Detect which cell encompasses the target text, then output its (X, Y) center coordinate. 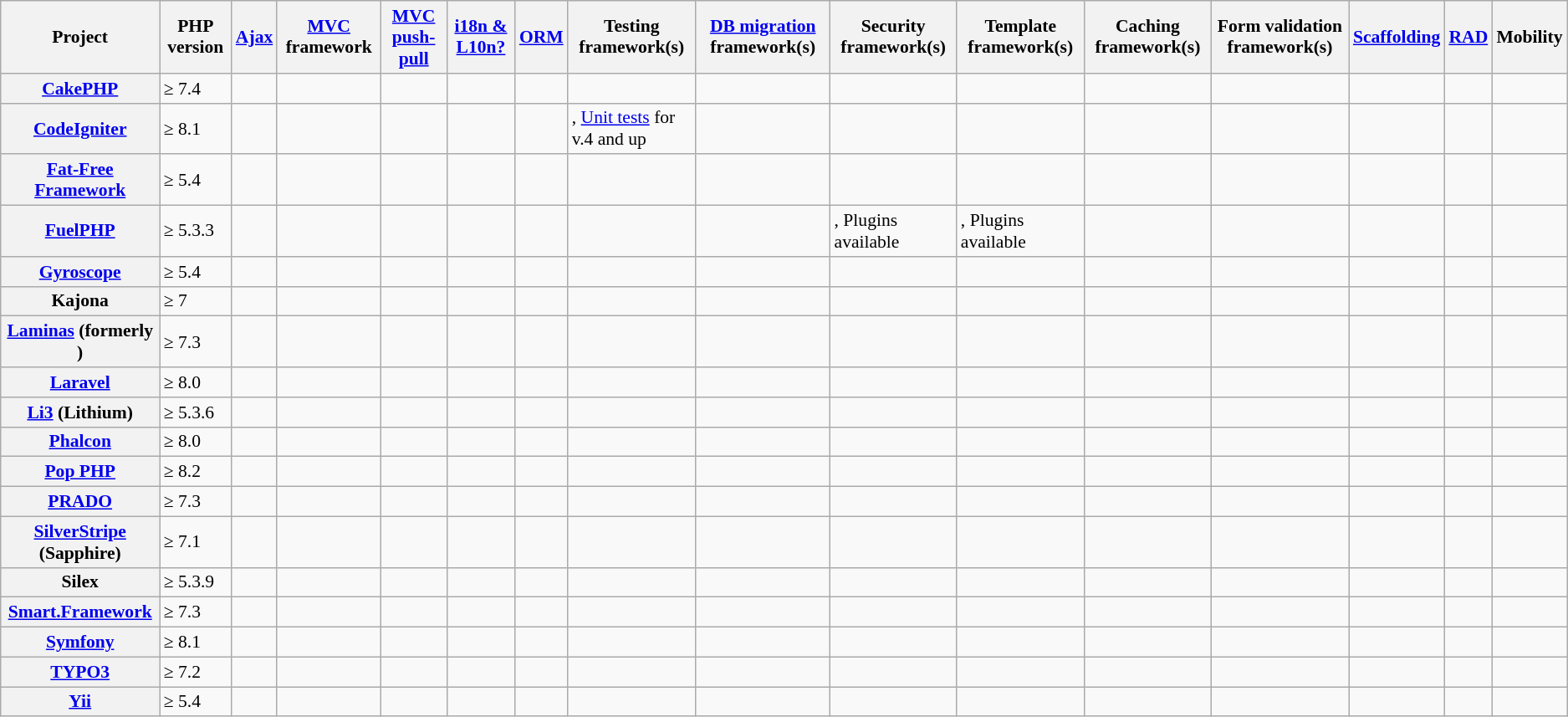
PRADO (80, 502)
Mobility (1529, 37)
Phalcon (80, 442)
Gyroscope (80, 272)
Testing framework(s) (632, 37)
Laravel (80, 382)
, Unit tests for v.4 and up (632, 129)
Li3 (Lithium) (80, 412)
Smart.Framework (80, 612)
Caching framework(s) (1147, 37)
MVC framework (329, 37)
Silex (80, 582)
≥ 7 (196, 301)
CodeIgniter (80, 129)
Pop PHP (80, 472)
TYPO3 (80, 672)
RAD (1468, 37)
Scaffolding (1397, 37)
Laminas (formerly ) (80, 341)
Form validation framework(s) (1279, 37)
SilverStripe (Sapphire) (80, 542)
Kajona (80, 301)
CakePHP (80, 89)
Template framework(s) (1020, 37)
≥ 5.3.9 (196, 582)
≥ 8.2 (196, 472)
Yii (80, 702)
Symfony (80, 643)
Security framework(s) (893, 37)
ORM (542, 37)
i18n & L10n? (481, 37)
PHP version (196, 37)
FuelPHP (80, 231)
Ajax (254, 37)
DB migration framework(s) (763, 37)
Fat-Free Framework (80, 181)
≥ 7.1 (196, 542)
≥ 5.3.3 (196, 231)
MVC push-pull (413, 37)
≥ 7.2 (196, 672)
Project (80, 37)
≥ 7.4 (196, 89)
≥ 5.3.6 (196, 412)
